Output the [X, Y] coordinate of the center of the cell containing the given text.  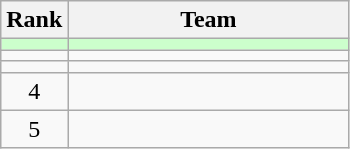
4 [34, 91]
Team [208, 20]
5 [34, 129]
Rank [34, 20]
